From the cell containing the given text, extract its center point as [X, Y] coordinate. 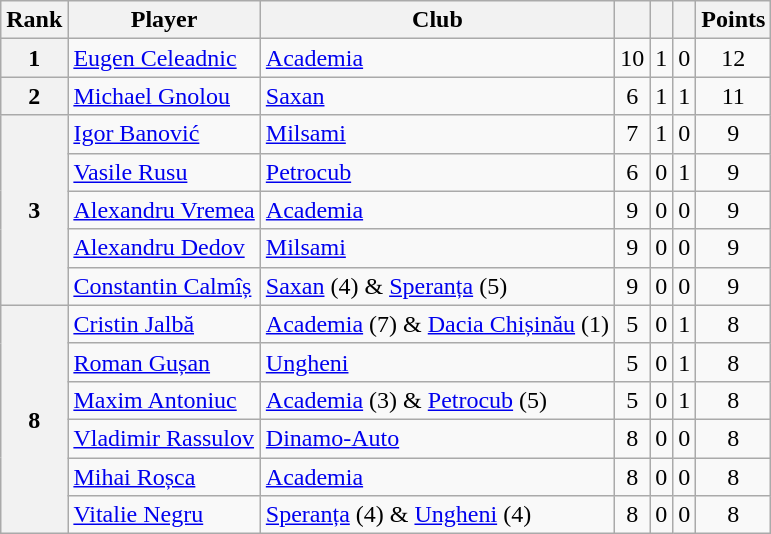
10 [632, 58]
Club [437, 20]
2 [34, 96]
7 [632, 134]
Points [734, 20]
Saxan (4) & Speranța (5) [437, 286]
Alexandru Vremea [164, 210]
Igor Banović [164, 134]
12 [734, 58]
Academia (7) & Dacia Chișinău (1) [437, 324]
Saxan [437, 96]
Vitalie Negru [164, 515]
3 [34, 210]
Constantin Calmîș [164, 286]
Maxim Antoniuc [164, 400]
Vladimir Rassulov [164, 438]
Vasile Rusu [164, 172]
Ungheni [437, 362]
Academia (3) & Petrocub (5) [437, 400]
Rank [34, 20]
Roman Gușan [164, 362]
11 [734, 96]
Dinamo-Auto [437, 438]
Michael Gnolou [164, 96]
Speranța (4) & Ungheni (4) [437, 515]
Player [164, 20]
Cristin Jalbă [164, 324]
Mihai Roșca [164, 477]
Petrocub [437, 172]
Alexandru Dedov [164, 248]
Eugen Celeadnic [164, 58]
